Provide the [x, y] coordinate of the cell's center where the given text is located.  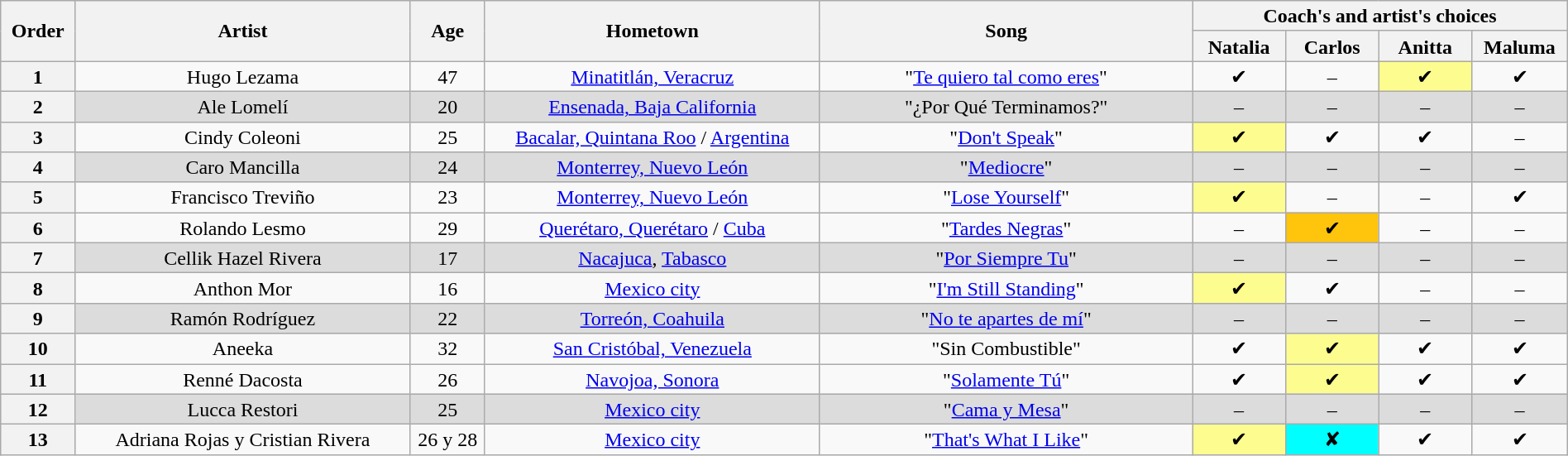
17 [447, 258]
3 [38, 137]
Renné Dacosta [243, 379]
"Solamente Tú" [1006, 379]
"Te quiero tal como eres" [1006, 76]
Francisco Treviño [243, 197]
23 [447, 197]
Rolando Lesmo [243, 228]
"Sin Combustible" [1006, 349]
Coach's and artist's choices [1379, 17]
2 [38, 106]
"Don't Speak" [1006, 137]
Minatitlán, Veracruz [652, 76]
Caro Mancilla [243, 167]
Hugo Lezama [243, 76]
4 [38, 167]
29 [447, 228]
Song [1006, 31]
10 [38, 349]
Ramón Rodríguez [243, 318]
Lucca Restori [243, 409]
26 y 28 [447, 440]
"Lose Yourself" [1006, 197]
Natalia [1239, 46]
"¿Por Qué Terminamos?" [1006, 106]
Order [38, 31]
"I'm Still Standing" [1006, 288]
7 [38, 258]
5 [38, 197]
"Tardes Negras" [1006, 228]
Anitta [1426, 46]
16 [447, 288]
9 [38, 318]
Navojoa, Sonora [652, 379]
47 [447, 76]
6 [38, 228]
26 [447, 379]
8 [38, 288]
Cindy Coleoni [243, 137]
"Cama y Mesa" [1006, 409]
"No te apartes de mí" [1006, 318]
Adriana Rojas y Cristian Rivera [243, 440]
20 [447, 106]
"That's What I Like" [1006, 440]
Bacalar, Quintana Roo / Argentina [652, 137]
Ensenada, Baja California [652, 106]
Artist [243, 31]
Hometown [652, 31]
22 [447, 318]
San Cristóbal, Venezuela [652, 349]
Querétaro, Querétaro / Cuba [652, 228]
Nacajuca, Tabasco [652, 258]
Torreón, Coahuila [652, 318]
Cellik Hazel Rivera [243, 258]
Maluma [1520, 46]
32 [447, 349]
13 [38, 440]
Age [447, 31]
✘ [1331, 440]
Aneeka [243, 349]
"Mediocre" [1006, 167]
Ale Lomelí [243, 106]
24 [447, 167]
1 [38, 76]
Anthon Mor [243, 288]
12 [38, 409]
Carlos [1331, 46]
11 [38, 379]
"Por Siempre Tu" [1006, 258]
